From the cell containing the given text, extract its center point as [X, Y] coordinate. 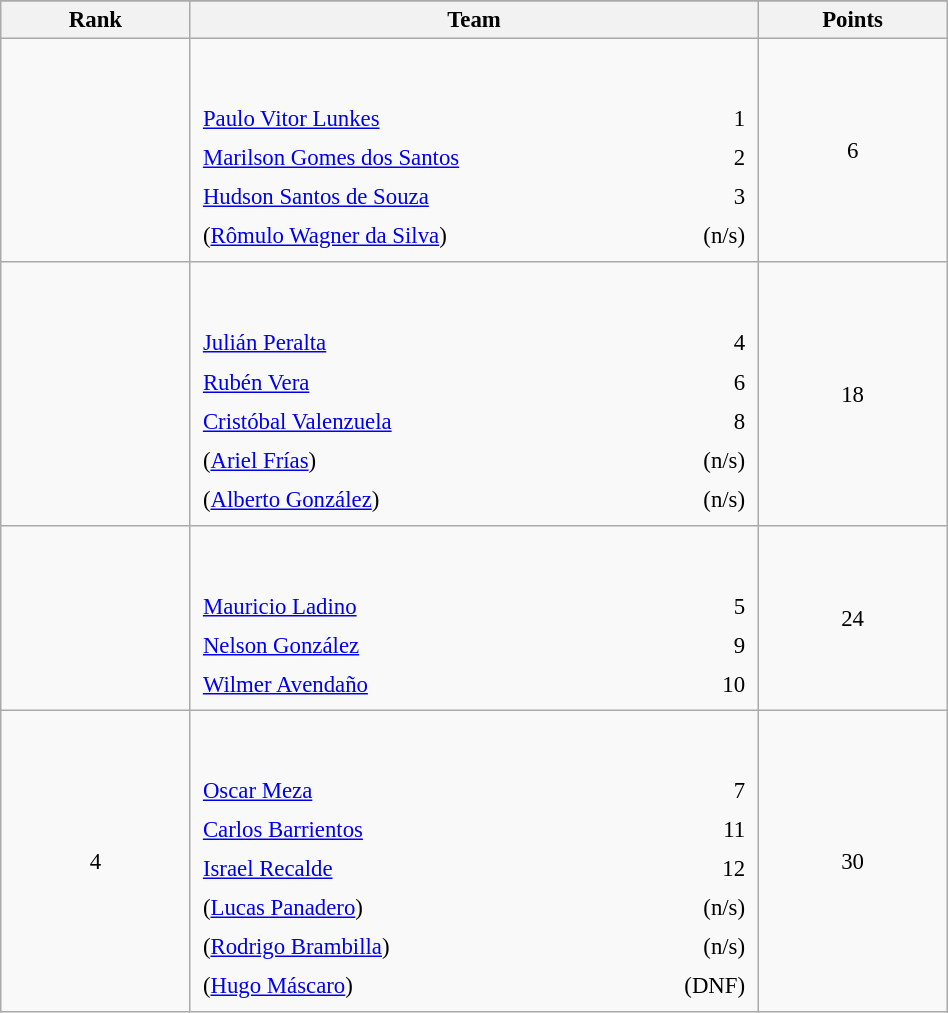
(Ariel Frías) [416, 460]
2 [705, 158]
Oscar Meza 7 Carlos Barrientos 11 Israel Recalde 12 (Lucas Panadero) (n/s) (Rodrigo Brambilla) (n/s) (Hugo Máscaro) (DNF) [474, 861]
Israel Recalde [400, 869]
24 [852, 618]
(Rômulo Wagner da Silva) [428, 236]
(Alberto González) [416, 499]
Cristóbal Valenzuela [416, 421]
11 [677, 830]
9 [708, 645]
Nelson González [430, 645]
Points [852, 20]
18 [852, 394]
Marilson Gomes dos Santos [428, 158]
8 [693, 421]
30 [852, 861]
(Rodrigo Brambilla) [400, 947]
7 [677, 791]
1 [705, 119]
Rubén Vera [416, 382]
Mauricio Ladino 5 Nelson González 9 Wilmer Avendaño 10 [474, 618]
Team [474, 20]
Hudson Santos de Souza [428, 197]
(Lucas Panadero) [400, 908]
(Hugo Máscaro) [400, 986]
Wilmer Avendaño [430, 684]
Julián Peralta [416, 343]
3 [705, 197]
10 [708, 684]
Julián Peralta 4 Rubén Vera 6 Cristóbal Valenzuela 8 (Ariel Frías) (n/s) (Alberto González) (n/s) [474, 394]
12 [677, 869]
(DNF) [677, 986]
Rank [96, 20]
Oscar Meza [400, 791]
Paulo Vitor Lunkes [428, 119]
Carlos Barrientos [400, 830]
Mauricio Ladino [430, 606]
Paulo Vitor Lunkes 1 Marilson Gomes dos Santos 2 Hudson Santos de Souza 3 (Rômulo Wagner da Silva) (n/s) [474, 151]
5 [708, 606]
